Output the [X, Y] coordinate of the center of the cell containing the given text.  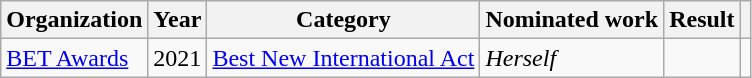
Nominated work [572, 20]
2021 [178, 58]
Result [702, 20]
Organization [74, 20]
Category [344, 20]
Herself [572, 58]
BET Awards [74, 58]
Year [178, 20]
Best New International Act [344, 58]
